Detect which cell encompasses the target text, then output its (X, Y) center coordinate. 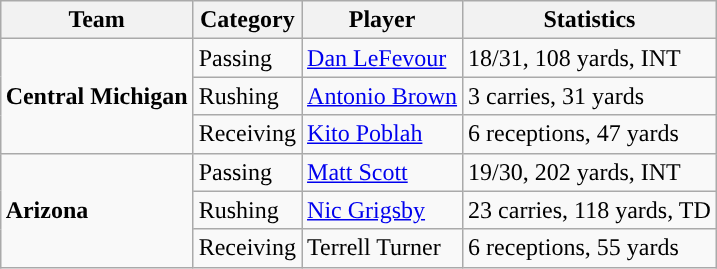
Team (96, 20)
Category (247, 20)
3 carries, 31 yards (590, 96)
Central Michigan (96, 96)
6 receptions, 47 yards (590, 134)
Nic Grigsby (382, 210)
18/31, 108 yards, INT (590, 58)
Antonio Brown (382, 96)
Player (382, 20)
19/30, 202 yards, INT (590, 172)
Matt Scott (382, 172)
Kito Poblah (382, 134)
23 carries, 118 yards, TD (590, 210)
Arizona (96, 210)
Terrell Turner (382, 248)
Statistics (590, 20)
Dan LeFevour (382, 58)
6 receptions, 55 yards (590, 248)
